Determine the (X, Y) coordinate at the center of the cell enclosing the given text.  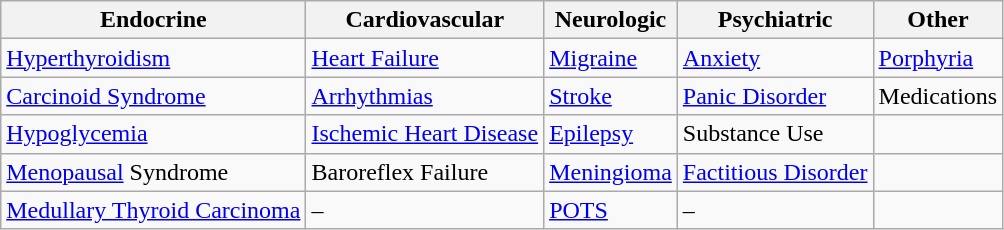
Substance Use (775, 134)
Carcinoid Syndrome (154, 96)
Endocrine (154, 20)
Other (938, 20)
Factitious Disorder (775, 172)
Meningioma (611, 172)
Stroke (611, 96)
Migraine (611, 58)
Ischemic Heart Disease (425, 134)
Medications (938, 96)
Porphyria (938, 58)
Cardiovascular (425, 20)
Psychiatric (775, 20)
Menopausal Syndrome (154, 172)
Neurologic (611, 20)
Hyperthyroidism (154, 58)
Anxiety (775, 58)
Panic Disorder (775, 96)
Epilepsy (611, 134)
Arrhythmias (425, 96)
Medullary Thyroid Carcinoma (154, 210)
Baroreflex Failure (425, 172)
POTS (611, 210)
Hypoglycemia (154, 134)
Heart Failure (425, 58)
